Output the [x, y] coordinate of the center of the cell containing the given text.  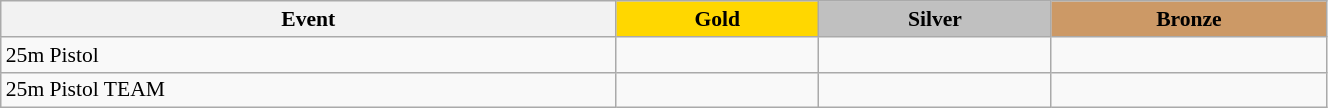
25m Pistol [308, 55]
25m Pistol TEAM [308, 90]
Silver [934, 19]
Gold [717, 19]
Bronze [1188, 19]
Event [308, 19]
